Provide the [X, Y] coordinate of the cell's center where the given text is located.  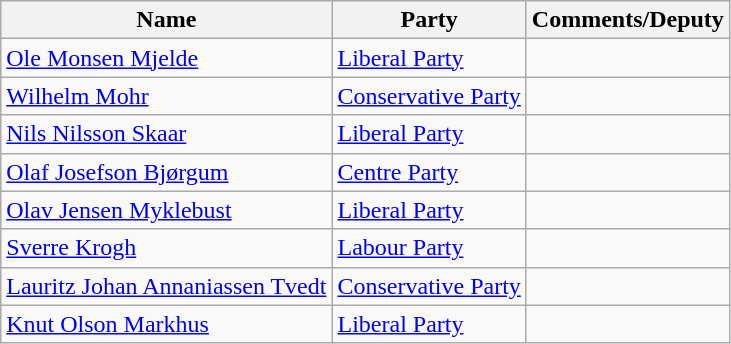
Wilhelm Mohr [166, 96]
Sverre Krogh [166, 248]
Labour Party [429, 248]
Olaf Josefson Bjørgum [166, 172]
Ole Monsen Mjelde [166, 58]
Party [429, 20]
Olav Jensen Myklebust [166, 210]
Knut Olson Markhus [166, 324]
Nils Nilsson Skaar [166, 134]
Centre Party [429, 172]
Lauritz Johan Annaniassen Tvedt [166, 286]
Comments/Deputy [628, 20]
Name [166, 20]
